Search for the cell housing the specified text and yield its [x, y] center coordinate. 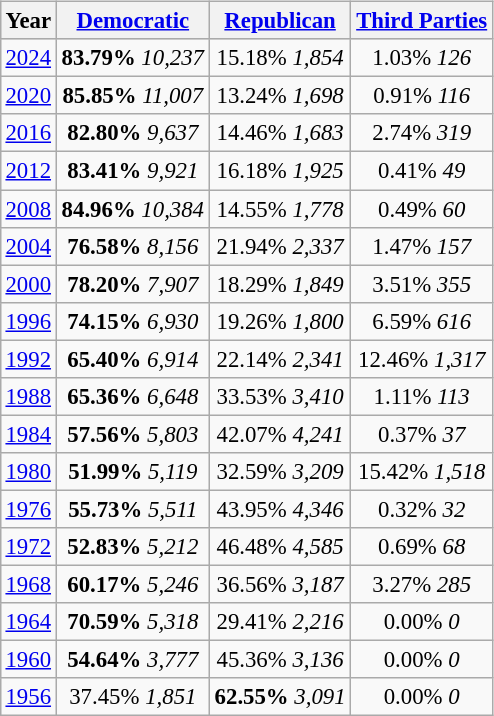
42.07% 4,241 [280, 434]
Year [28, 21]
54.64% 3,777 [132, 660]
2008 [28, 209]
65.36% 6,648 [132, 396]
19.26% 1,800 [280, 321]
Democratic [132, 21]
1980 [28, 472]
21.94% 2,337 [280, 246]
65.40% 6,914 [132, 359]
0.49% 60 [422, 209]
52.83% 5,212 [132, 547]
55.73% 5,511 [132, 509]
22.14% 2,341 [280, 359]
0.91% 116 [422, 96]
2.74% 319 [422, 133]
51.99% 5,119 [132, 472]
62.55% 3,091 [280, 697]
12.46% 1,317 [422, 359]
32.59% 3,209 [280, 472]
0.37% 37 [422, 434]
3.27% 285 [422, 584]
1964 [28, 622]
1992 [28, 359]
43.95% 4,346 [280, 509]
70.59% 5,318 [132, 622]
37.45% 1,851 [132, 697]
36.56% 3,187 [280, 584]
1.03% 126 [422, 58]
0.69% 68 [422, 547]
Republican [280, 21]
84.96% 10,384 [132, 209]
14.55% 1,778 [280, 209]
60.17% 5,246 [132, 584]
82.80% 9,637 [132, 133]
15.18% 1,854 [280, 58]
18.29% 1,849 [280, 284]
1968 [28, 584]
1960 [28, 660]
33.53% 3,410 [280, 396]
1.11% 113 [422, 396]
Third Parties [422, 21]
16.18% 1,925 [280, 171]
2016 [28, 133]
1984 [28, 434]
29.41% 2,216 [280, 622]
83.41% 9,921 [132, 171]
2012 [28, 171]
57.56% 5,803 [132, 434]
1956 [28, 697]
2004 [28, 246]
74.15% 6,930 [132, 321]
0.41% 49 [422, 171]
2020 [28, 96]
1996 [28, 321]
14.46% 1,683 [280, 133]
45.36% 3,136 [280, 660]
46.48% 4,585 [280, 547]
85.85% 11,007 [132, 96]
2000 [28, 284]
83.79% 10,237 [132, 58]
1988 [28, 396]
1976 [28, 509]
78.20% 7,907 [132, 284]
15.42% 1,518 [422, 472]
3.51% 355 [422, 284]
1972 [28, 547]
6.59% 616 [422, 321]
0.32% 32 [422, 509]
1.47% 157 [422, 246]
13.24% 1,698 [280, 96]
76.58% 8,156 [132, 246]
2024 [28, 58]
